Identify which cell holds the provided text, then report its (X, Y) central coordinate. 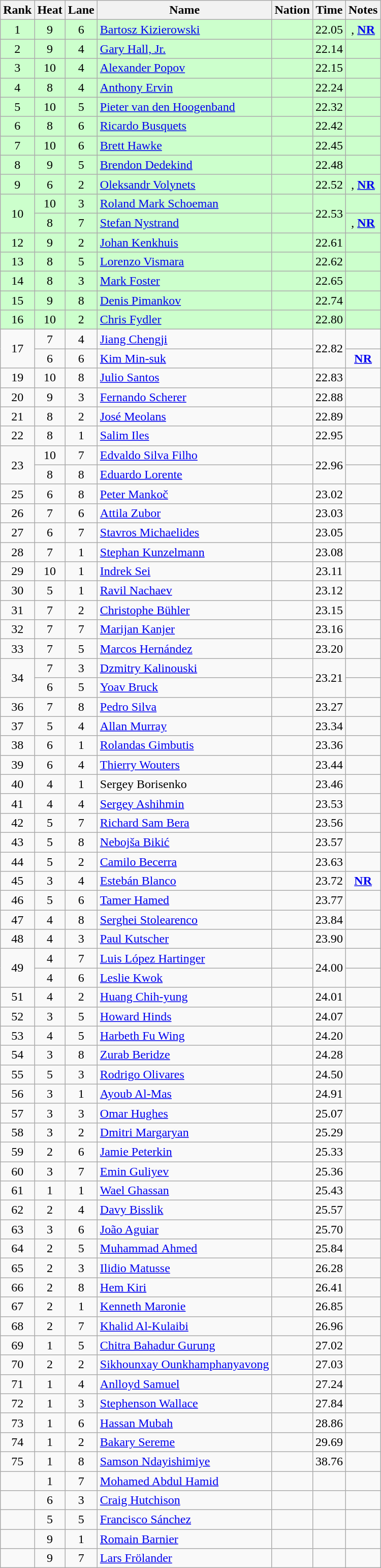
32 (17, 629)
Attila Zubor (184, 513)
45 (17, 881)
25.07 (329, 1113)
Hassan Mubah (184, 1423)
74 (17, 1442)
42 (17, 823)
25.33 (329, 1152)
22.82 (329, 349)
23.11 (329, 571)
Ilidio Matusse (184, 1268)
Alexander Popov (184, 68)
23.56 (329, 823)
Omar Hughes (184, 1113)
Lorenzo Vismara (184, 262)
25.36 (329, 1171)
João Aguiar (184, 1229)
Stephenson Wallace (184, 1403)
Jiang Chengji (184, 339)
22.15 (329, 68)
13 (17, 262)
31 (17, 610)
Nation (292, 10)
Nebojša Bikić (184, 842)
Edvaldo Silva Filho (184, 455)
63 (17, 1229)
Emin Guliyev (184, 1171)
Denis Pimankov (184, 300)
Time (329, 10)
22.45 (329, 145)
49 (17, 968)
39 (17, 765)
Gary Hall, Jr. (184, 49)
Bartosz Kizierowski (184, 29)
Camilo Becerra (184, 862)
40 (17, 784)
60 (17, 1171)
75 (17, 1461)
Chris Fydler (184, 320)
23.90 (329, 939)
22 (17, 436)
22.53 (329, 213)
27.24 (329, 1384)
22.05 (329, 29)
Peter Mankoč (184, 494)
22.42 (329, 126)
28 (17, 552)
23.63 (329, 862)
37 (17, 726)
Ravil Nachaev (184, 591)
24.28 (329, 1055)
Eduardo Lorente (184, 474)
17 (17, 349)
22.74 (329, 300)
Stephan Kunzelmann (184, 552)
27.03 (329, 1365)
Notes (363, 10)
Sikhounxay Ounkhamphanyavong (184, 1365)
Hem Kiri (184, 1287)
23.57 (329, 842)
55 (17, 1074)
23.02 (329, 494)
Mohamed Abdul Hamid (184, 1481)
Chitra Bahadur Gurung (184, 1345)
27 (17, 532)
23.03 (329, 513)
Sergey Borisenko (184, 784)
Richard Sam Bera (184, 823)
Thierry Wouters (184, 765)
José Meolans (184, 416)
22.80 (329, 320)
25.84 (329, 1249)
Julio Santos (184, 378)
62 (17, 1210)
Rank (17, 10)
Ayoub Al-Mas (184, 1094)
16 (17, 320)
22.95 (329, 436)
27.84 (329, 1403)
Davy Bisslik (184, 1210)
72 (17, 1403)
71 (17, 1384)
67 (17, 1307)
26 (17, 513)
19 (17, 378)
53 (17, 1036)
Brendon Dedekind (184, 165)
Anlloyd Samuel (184, 1384)
70 (17, 1365)
Ricardo Busquets (184, 126)
58 (17, 1132)
Anthony Ervin (184, 87)
38.76 (329, 1461)
Craig Hutchison (184, 1500)
69 (17, 1345)
20 (17, 397)
Oleksandr Volynets (184, 184)
Kim Min-suk (184, 358)
Bakary Sereme (184, 1442)
23.44 (329, 765)
24.91 (329, 1094)
Muhammad Ahmed (184, 1249)
Harbeth Fu Wing (184, 1036)
Samson Ndayishimiye (184, 1461)
23.20 (329, 649)
Fernando Scherer (184, 397)
46 (17, 900)
Jamie Peterkin (184, 1152)
38 (17, 745)
41 (17, 803)
Rolandas Gimbutis (184, 745)
Pedro Silva (184, 707)
Kenneth Maronie (184, 1307)
Roland Mark Schoeman (184, 203)
Lars Frölander (184, 1558)
22.89 (329, 416)
44 (17, 862)
Yoav Bruck (184, 687)
15 (17, 300)
51 (17, 997)
22.61 (329, 243)
27.02 (329, 1345)
25 (17, 494)
73 (17, 1423)
Mark Foster (184, 281)
Pieter van den Hoogenband (184, 107)
59 (17, 1152)
30 (17, 591)
36 (17, 707)
23.27 (329, 707)
23.36 (329, 745)
25.43 (329, 1191)
24.01 (329, 997)
25.57 (329, 1210)
Stavros Michaelides (184, 532)
Tamer Hamed (184, 900)
Salim Iles (184, 436)
22.32 (329, 107)
48 (17, 939)
Dmitri Margaryan (184, 1132)
23.12 (329, 591)
66 (17, 1287)
Khalid Al-Kulaibi (184, 1326)
Leslie Kwok (184, 978)
Stefan Nystrand (184, 223)
Huang Chih-yung (184, 997)
Rodrigo Olivares (184, 1074)
Marijan Kanjer (184, 629)
29.69 (329, 1442)
24.20 (329, 1036)
24.50 (329, 1074)
28.86 (329, 1423)
64 (17, 1249)
52 (17, 1016)
57 (17, 1113)
23 (17, 465)
26.96 (329, 1326)
12 (17, 243)
Heat (50, 10)
22.48 (329, 165)
Lane (81, 10)
22.52 (329, 184)
29 (17, 571)
26.41 (329, 1287)
Sergey Ashihmin (184, 803)
23.84 (329, 920)
25.29 (329, 1132)
23.21 (329, 678)
22.62 (329, 262)
Luis López Hartinger (184, 958)
23.34 (329, 726)
Christophe Bühler (184, 610)
25.70 (329, 1229)
22.88 (329, 397)
22.24 (329, 87)
43 (17, 842)
68 (17, 1326)
Allan Murray (184, 726)
24.00 (329, 968)
54 (17, 1055)
61 (17, 1191)
Name (184, 10)
23.15 (329, 610)
Marcos Hernández (184, 649)
Paul Kutscher (184, 939)
34 (17, 678)
24.07 (329, 1016)
Dzmitry Kalinouski (184, 668)
Zurab Beridze (184, 1055)
Johan Kenkhuis (184, 243)
22.65 (329, 281)
Indrek Sei (184, 571)
23.16 (329, 629)
47 (17, 920)
23.05 (329, 532)
33 (17, 649)
22.83 (329, 378)
Serghei Stolearenco (184, 920)
22.96 (329, 465)
56 (17, 1094)
23.53 (329, 803)
23.46 (329, 784)
Estebán Blanco (184, 881)
65 (17, 1268)
Francisco Sánchez (184, 1520)
23.08 (329, 552)
26.85 (329, 1307)
Romain Barnier (184, 1539)
14 (17, 281)
21 (17, 416)
26.28 (329, 1268)
22.14 (329, 49)
23.77 (329, 900)
Wael Ghassan (184, 1191)
Howard Hinds (184, 1016)
23.72 (329, 881)
Brett Hawke (184, 145)
